Scan for the cell matching the given text and deliver its [x, y] coordinate at center. 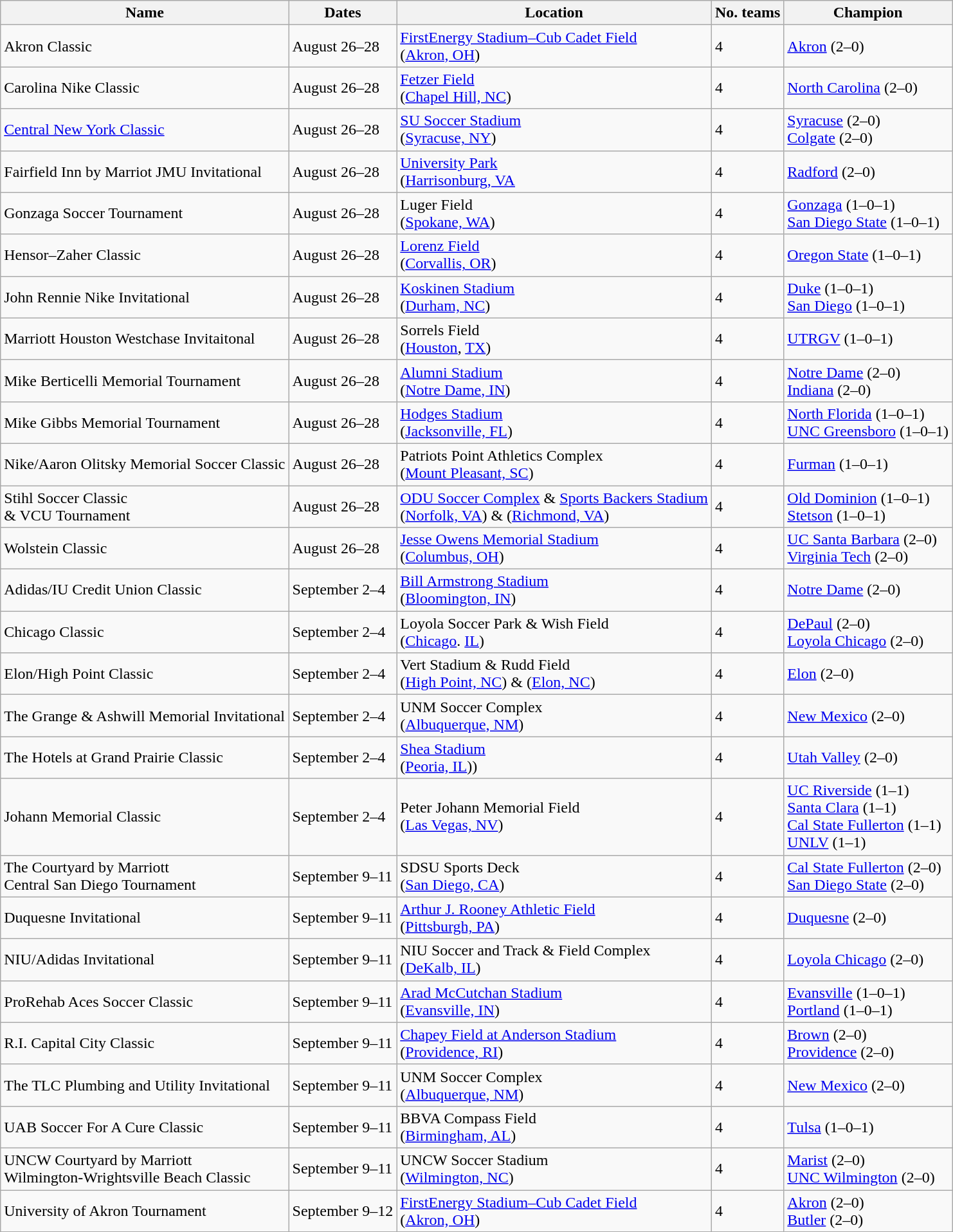
SU Soccer Stadium (Syracuse, NY) [554, 130]
Akron (2–0) [868, 46]
North Florida (1–0–1)UNC Greensboro (1–0–1) [868, 422]
Peter Johann Memorial Field(Las Vegas, NV) [554, 817]
The TLC Plumbing and Utility Invitational [145, 1085]
University of Akron Tournament [145, 1211]
The Courtyard by Marriott Central San Diego Tournament [145, 876]
Brown (2–0)Providence (2–0) [868, 1044]
Adidas/IU Credit Union Classic [145, 591]
Sorrels Field (Houston, TX) [554, 338]
Central New York Classic [145, 130]
Elon/High Point Classic [145, 674]
Nike/Aaron Olitsky Memorial Soccer Classic [145, 464]
Chapey Field at Anderson Stadium(Providence, RI) [554, 1044]
Furman (1–0–1) [868, 464]
Fairfield Inn by Marriot JMU Invitational [145, 171]
UNCW Soccer Stadium(Wilmington, NC) [554, 1168]
Stihl Soccer Classic& VCU Tournament [145, 506]
The Grange & Ashwill Memorial Invitational [145, 715]
Notre Dame (2–0) [868, 591]
Carolina Nike Classic [145, 87]
ProRehab Aces Soccer Classic [145, 1001]
Marriott Houston Westchase Invitaitonal [145, 338]
Shea Stadium (Peoria, IL)) [554, 758]
The Hotels at Grand Prairie Classic [145, 758]
Name [145, 13]
Fetzer Field(Chapel Hill, NC) [554, 87]
Gonzaga (1–0–1)San Diego State (1–0–1) [868, 214]
Duquesne (2–0) [868, 917]
BBVA Compass Field(Birmingham, AL) [554, 1127]
Chicago Classic [145, 632]
UC Santa Barbara (2–0)Virginia Tech (2–0) [868, 548]
Radford (2–0) [868, 171]
Mike Gibbs Memorial Tournament [145, 422]
Alumni Stadium(Notre Dame, IN) [554, 381]
NIU/Adidas Invitational [145, 960]
North Carolina (2–0) [868, 87]
SDSU Sports Deck(San Diego, CA) [554, 876]
UAB Soccer For A Cure Classic [145, 1127]
Notre Dame (2–0)Indiana (2–0) [868, 381]
Loyola Soccer Park & Wish Field(Chicago. IL) [554, 632]
Champion [868, 13]
Vert Stadium & Rudd Field(High Point, NC) & (Elon, NC) [554, 674]
R.I. Capital City Classic [145, 1044]
NIU Soccer and Track & Field Complex(DeKalb, IL) [554, 960]
Duke (1–0–1)San Diego (1–0–1) [868, 297]
Wolstein Classic [145, 548]
Elon (2–0) [868, 674]
Akron (2–0)Butler (2–0) [868, 1211]
Loyola Chicago (2–0) [868, 960]
Koskinen Stadium(Durham, NC) [554, 297]
UC Riverside (1–1)Santa Clara (1–1)Cal State Fullerton (1–1)UNLV (1–1) [868, 817]
Lorenz Field (Corvallis, OR) [554, 255]
UTRGV (1–0–1) [868, 338]
Hodges Stadium(Jacksonville, FL) [554, 422]
Old Dominion (1–0–1)Stetson (1–0–1) [868, 506]
Arad McCutchan Stadium(Evansville, IN) [554, 1001]
ODU Soccer Complex & Sports Backers Stadium (Norfolk, VA) & (Richmond, VA) [554, 506]
Patriots Point Athletics Complex(Mount Pleasant, SC) [554, 464]
Jesse Owens Memorial Stadium (Columbus, OH) [554, 548]
Evansville (1–0–1)Portland (1–0–1) [868, 1001]
Bill Armstrong Stadium(Bloomington, IN) [554, 591]
Mike Berticelli Memorial Tournament [145, 381]
Location [554, 13]
Luger Field(Spokane, WA) [554, 214]
Dates [343, 13]
Tulsa (1–0–1) [868, 1127]
September 9–12 [343, 1211]
Utah Valley (2–0) [868, 758]
Johann Memorial Classic [145, 817]
Cal State Fullerton (2–0)San Diego State (2–0) [868, 876]
Marist (2–0)UNC Wilmington (2–0) [868, 1168]
Gonzaga Soccer Tournament [145, 214]
John Rennie Nike Invitational [145, 297]
Duquesne Invitational [145, 917]
No. teams [747, 13]
DePaul (2–0)Loyola Chicago (2–0) [868, 632]
Syracuse (2–0)Colgate (2–0) [868, 130]
Akron Classic [145, 46]
Arthur J. Rooney Athletic Field(Pittsburgh, PA) [554, 917]
Oregon State (1–0–1) [868, 255]
UNCW Courtyard by Marriott Wilmington-Wrightsville Beach Classic [145, 1168]
University Park(Harrisonburg, VA [554, 171]
Hensor–Zaher Classic [145, 255]
